Return (X, Y) of the center of cell containing provided text 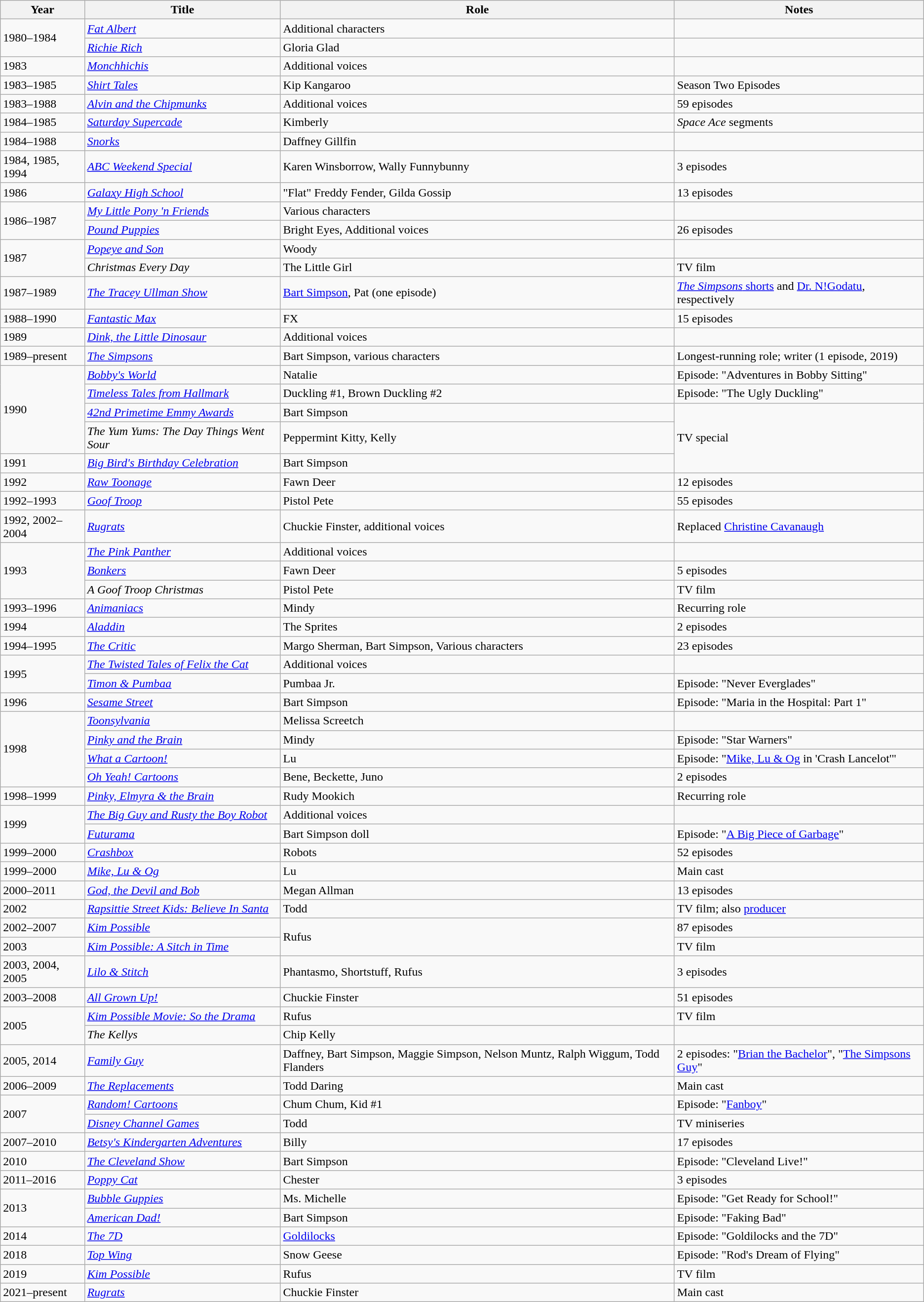
1989 (42, 337)
1989–present (42, 356)
Season Two Episodes (799, 85)
12 episodes (799, 482)
Timon & Pumbaa (183, 683)
Crashbox (183, 852)
42nd Primetime Emmy Awards (183, 412)
Episode: "Fanboy" (799, 1105)
Daffney, Bart Simpson, Maggie Simpson, Nelson Muntz, Ralph Wiggum, Todd Flanders (477, 1061)
Various characters (477, 211)
1990 (42, 410)
1988–1990 (42, 318)
52 episodes (799, 852)
1992 (42, 482)
Goldilocks (477, 1236)
Family Guy (183, 1061)
Saturday Supercade (183, 122)
The Little Girl (477, 268)
2011–2016 (42, 1180)
A Goof Troop Christmas (183, 589)
2007 (42, 1114)
Natalie (477, 375)
Big Bird's Birthday Celebration (183, 463)
Animaniacs (183, 608)
The Kellys (183, 1035)
1992–1993 (42, 501)
Oh Yeah! Cartoons (183, 777)
Chuckie Finster, additional voices (477, 526)
2000–2011 (42, 890)
The Twisted Tales of Felix the Cat (183, 665)
Pound Puppies (183, 230)
TV special (799, 437)
Goof Troop (183, 501)
The Tracey Ullman Show (183, 293)
Snow Geese (477, 1255)
Phantasmo, Shortstuff, Rufus (477, 972)
Kim Possible: A Sitch in Time (183, 947)
Chip Kelly (477, 1035)
2 episodes: "Brian the Bachelor", "The Simpsons Guy" (799, 1061)
Betsy's Kindergarten Adventures (183, 1142)
Mike, Lu & Og (183, 871)
1992, 2002–2004 (42, 526)
My Little Pony 'n Friends (183, 211)
2003 (42, 947)
Episode: "Goldilocks and the 7D" (799, 1236)
Chester (477, 1180)
1998–1999 (42, 796)
26 episodes (799, 230)
Random! Cartoons (183, 1105)
The Yum Yums: The Day Things Went Sour (183, 437)
Fat Albert (183, 29)
2010 (42, 1161)
Monchhichis (183, 66)
Dink, the Little Dinosaur (183, 337)
The Critic (183, 646)
Snorks (183, 141)
1991 (42, 463)
Episode: "A Big Piece of Garbage" (799, 833)
Episode: "Faking Bad" (799, 1217)
1987–1989 (42, 293)
Bart Simpson, Pat (one episode) (477, 293)
Disney Channel Games (183, 1123)
The Big Guy and Rusty the Boy Robot (183, 815)
Fantastic Max (183, 318)
Episode: "Adventures in Bobby Sitting" (799, 375)
Lilo & Stitch (183, 972)
Megan Allman (477, 890)
1994–1995 (42, 646)
2021–present (42, 1293)
TV miniseries (799, 1123)
2006–2009 (42, 1086)
Kimberly (477, 122)
Year (42, 10)
Kim Possible Movie: So the Drama (183, 1016)
Duckling #1, Brown Duckling #2 (477, 394)
15 episodes (799, 318)
Episode: "The Ugly Duckling" (799, 394)
Episode: "Get Ready for School!" (799, 1198)
"Flat" Freddy Fender, Gilda Gossip (477, 192)
Shirt Tales (183, 85)
The Simpsons (183, 356)
Woody (477, 248)
2014 (42, 1236)
1993–1996 (42, 608)
Bart Simpson doll (477, 833)
1994 (42, 627)
23 episodes (799, 646)
Episode: "Cleveland Live!" (799, 1161)
1983–1985 (42, 85)
Space Ace segments (799, 122)
1995 (42, 674)
Additional characters (477, 29)
2013 (42, 1208)
2018 (42, 1255)
2005, 2014 (42, 1061)
Poppy Cat (183, 1180)
Rudy Mookich (477, 796)
2002–2007 (42, 928)
The Pink Panther (183, 552)
1983–1988 (42, 104)
1996 (42, 702)
2003, 2004, 2005 (42, 972)
Longest-running role; writer (1 episode, 2019) (799, 356)
Pinky, Elmyra & the Brain (183, 796)
Margo Sherman, Bart Simpson, Various characters (477, 646)
Bubble Guppies (183, 1198)
Role (477, 10)
1987 (42, 258)
Notes (799, 10)
Kip Kangaroo (477, 85)
FX (477, 318)
1986–1987 (42, 220)
1993 (42, 570)
Episode: "Maria in the Hospital: Part 1" (799, 702)
The Sprites (477, 627)
Gloria Glad (477, 47)
The 7D (183, 1236)
1984–1985 (42, 122)
87 episodes (799, 928)
Replaced Christine Cavanaugh (799, 526)
1984, 1985, 1994 (42, 167)
Ms. Michelle (477, 1198)
Futurama (183, 833)
1998 (42, 749)
Episode: "Rod's Dream of Flying" (799, 1255)
All Grown Up! (183, 997)
Todd Daring (477, 1086)
The Replacements (183, 1086)
TV film; also producer (799, 909)
Episode: "Mike, Lu & Og in 'Crash Lancelot'" (799, 758)
2005 (42, 1026)
Christmas Every Day (183, 268)
2003–2008 (42, 997)
What a Cartoon! (183, 758)
Alvin and the Chipmunks (183, 104)
Bene, Beckette, Juno (477, 777)
Pinky and the Brain (183, 740)
1984–1988 (42, 141)
Episode: "Star Warners" (799, 740)
Raw Toonage (183, 482)
Pumbaa Jr. (477, 683)
Billy (477, 1142)
Chum Chum, Kid #1 (477, 1105)
American Dad! (183, 1217)
Title (183, 10)
Robots (477, 852)
2002 (42, 909)
Sesame Street (183, 702)
Timeless Tales from Hallmark (183, 394)
Bright Eyes, Additional voices (477, 230)
Episode: "Never Everglades" (799, 683)
Rapsittie Street Kids: Believe In Santa (183, 909)
Bobby's World (183, 375)
Aladdin (183, 627)
2019 (42, 1274)
Richie Rich (183, 47)
Melissa Screetch (477, 721)
God, the Devil and Bob (183, 890)
The Simpsons shorts and Dr. N!Godatu, respectively (799, 293)
2007–2010 (42, 1142)
1986 (42, 192)
Toonsylvania (183, 721)
Popeye and Son (183, 248)
55 episodes (799, 501)
ABC Weekend Special (183, 167)
5 episodes (799, 570)
Peppermint Kitty, Kelly (477, 437)
Daffney Gillfin (477, 141)
Top Wing (183, 1255)
1980–1984 (42, 38)
17 episodes (799, 1142)
59 episodes (799, 104)
1983 (42, 66)
Bart Simpson, various characters (477, 356)
1999 (42, 824)
51 episodes (799, 997)
Bonkers (183, 570)
Galaxy High School (183, 192)
The Cleveland Show (183, 1161)
Karen Winsborrow, Wally Funnybunny (477, 167)
